Return the [x, y] coordinate for the center point of the cell that contains the specified text.  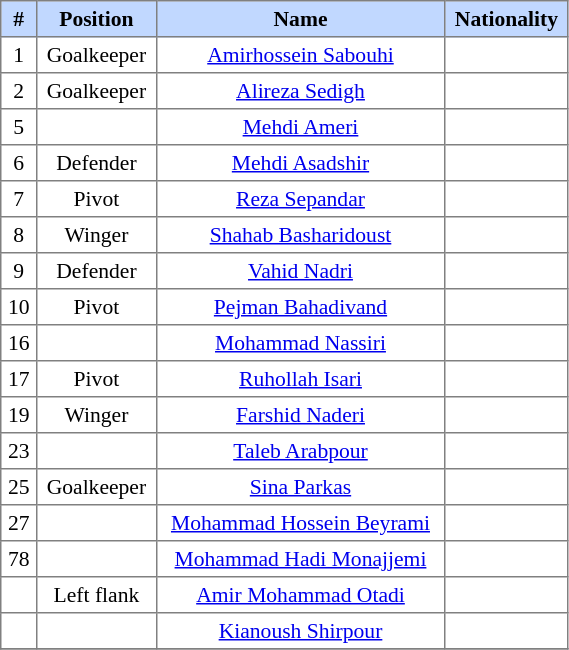
25 [19, 487]
Name [300, 19]
Mohammad Nassiri [300, 343]
Alireza Sedigh [300, 91]
Ruhollah Isari [300, 379]
Shahab Basharidoust [300, 235]
27 [19, 523]
Mohammad Hossein Beyrami [300, 523]
Farshid Naderi [300, 415]
Pejman Bahadivand [300, 307]
Taleb Arabpour [300, 451]
16 [19, 343]
Amir Mohammad Otadi [300, 595]
Vahid Nadri [300, 271]
5 [19, 127]
10 [19, 307]
9 [19, 271]
8 [19, 235]
23 [19, 451]
Mohammad Hadi Monajjemi [300, 559]
Amirhossein Sabouhi [300, 55]
Mehdi Ameri [300, 127]
Position [97, 19]
19 [19, 415]
Mehdi Asadshir [300, 163]
Sina Parkas [300, 487]
Kianoush Shirpour [300, 631]
2 [19, 91]
Reza Sepandar [300, 199]
Left flank [97, 595]
7 [19, 199]
17 [19, 379]
78 [19, 559]
# [19, 19]
Nationality [506, 19]
1 [19, 55]
6 [19, 163]
